Pinpoint the cell where the given text exists, returning its (x, y) midpoint coordinate. 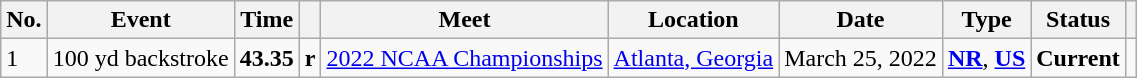
March 25, 2022 (861, 58)
Event (140, 20)
43.35 (266, 58)
r (310, 58)
Status (1078, 20)
NR, US (986, 58)
Type (986, 20)
Location (694, 20)
2022 NCAA Championships (464, 58)
Date (861, 20)
No. (24, 20)
100 yd backstroke (140, 58)
Atlanta, Georgia (694, 58)
1 (24, 58)
Time (266, 20)
Current (1078, 58)
Meet (464, 20)
